Scan for the cell matching the given text and deliver its [x, y] coordinate at center. 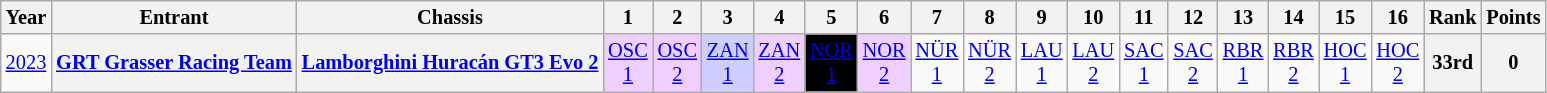
2023 [26, 63]
NÜR2 [990, 63]
HOC2 [1398, 63]
RBR1 [1243, 63]
13 [1243, 17]
NÜR1 [936, 63]
10 [1094, 17]
ZAN1 [728, 63]
15 [1346, 17]
SAC2 [1192, 63]
3 [728, 17]
OSC2 [678, 63]
9 [1042, 17]
7 [936, 17]
8 [990, 17]
5 [832, 17]
NOR2 [884, 63]
SAC1 [1144, 63]
11 [1144, 17]
NOR1 [832, 63]
33rd [1452, 63]
Chassis [450, 17]
RBR2 [1293, 63]
HOC1 [1346, 63]
6 [884, 17]
Lamborghini Huracán GT3 Evo 2 [450, 63]
2 [678, 17]
GRT Grasser Racing Team [174, 63]
ZAN2 [779, 63]
4 [779, 17]
0 [1513, 63]
16 [1398, 17]
OSC1 [628, 63]
Points [1513, 17]
Rank [1452, 17]
1 [628, 17]
Year [26, 17]
12 [1192, 17]
Entrant [174, 17]
LAU2 [1094, 63]
LAU1 [1042, 63]
14 [1293, 17]
